For the text-containing cell, return its midpoint in (X, Y) coordinate format. 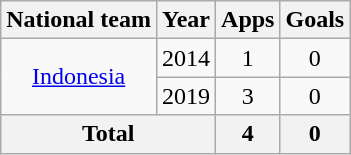
Year (186, 20)
2019 (186, 96)
2014 (186, 58)
1 (248, 58)
3 (248, 96)
Goals (315, 20)
Indonesia (79, 77)
Apps (248, 20)
Total (108, 134)
National team (79, 20)
4 (248, 134)
